Determine the (X, Y) coordinate at the center of the cell enclosing the given text.  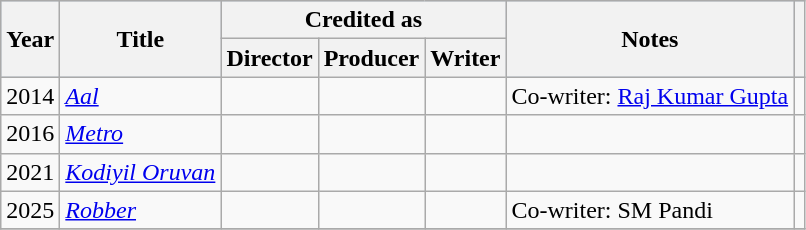
Producer (372, 58)
2021 (30, 172)
Writer (466, 58)
Co-writer: Raj Kumar Gupta (650, 96)
Director (270, 58)
2016 (30, 134)
Title (140, 39)
Kodiyil Oruvan (140, 172)
Notes (650, 39)
Metro (140, 134)
Co-writer: SM Pandi (650, 210)
Credited as (364, 20)
2025 (30, 210)
Aal (140, 96)
2014 (30, 96)
Year (30, 39)
Robber (140, 210)
